Pinpoint the cell where the given text exists, returning its (x, y) midpoint coordinate. 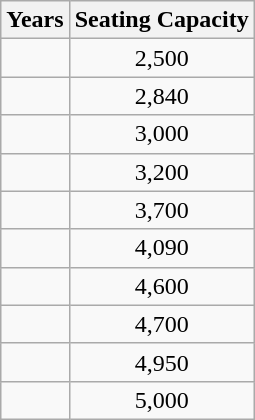
4,950 (162, 362)
4,090 (162, 248)
2,840 (162, 96)
3,000 (162, 134)
2,500 (162, 58)
Seating Capacity (162, 20)
3,200 (162, 172)
3,700 (162, 210)
4,700 (162, 324)
5,000 (162, 400)
Years (35, 20)
4,600 (162, 286)
